Determine the [x, y] coordinate at the center of the cell enclosing the given text.  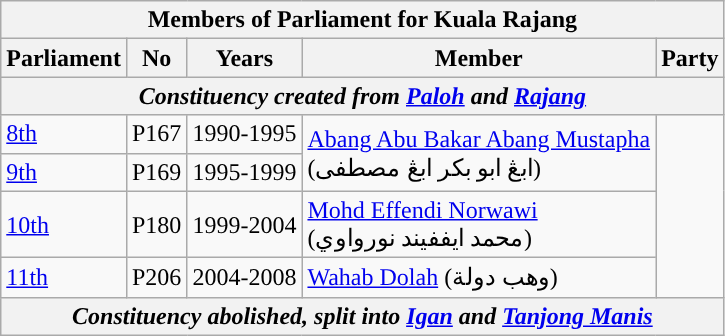
Constituency created from Paloh and Rajang [362, 96]
Parliament [64, 58]
Years [244, 58]
Party [690, 58]
2004-2008 [244, 278]
9th [64, 172]
P206 [156, 278]
P167 [156, 134]
1995-1999 [244, 172]
Wahab Dolah (وهب دولة‎) [479, 278]
P180 [156, 224]
1990-1995 [244, 134]
8th [64, 134]
11th [64, 278]
10th [64, 224]
No [156, 58]
Abang Abu Bakar Abang Mustapha (ابڠ ابو بكر ابڠ مصطفى) [479, 153]
Member [479, 58]
1999-2004 [244, 224]
Members of Parliament for Kuala Rajang [362, 20]
Mohd Effendi Norwawi (محمد ايففيند نورواوي) [479, 224]
Constituency abolished, split into Igan and Tanjong Manis [362, 316]
P169 [156, 172]
